Extract the (x, y) coordinate from the center of the cell holding the provided text.  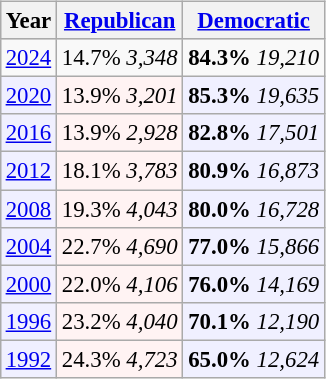
80.0% 16,728 (254, 209)
2004 (28, 246)
24.3% 4,723 (119, 359)
1992 (28, 359)
2016 (28, 133)
2024 (28, 58)
18.1% 3,783 (119, 171)
84.3% 19,210 (254, 58)
2000 (28, 284)
82.8% 17,501 (254, 133)
77.0% 15,866 (254, 246)
65.0% 12,624 (254, 359)
2008 (28, 209)
22.7% 4,690 (119, 246)
80.9% 16,873 (254, 171)
76.0% 14,169 (254, 284)
13.9% 3,201 (119, 96)
85.3% 19,635 (254, 96)
Democratic (254, 21)
Year (28, 21)
2012 (28, 171)
70.1% 12,190 (254, 321)
1996 (28, 321)
Republican (119, 21)
2020 (28, 96)
14.7% 3,348 (119, 58)
19.3% 4,043 (119, 209)
13.9% 2,928 (119, 133)
23.2% 4,040 (119, 321)
22.0% 4,106 (119, 284)
